Pinpoint the cell where the given text exists, returning its [X, Y] midpoint coordinate. 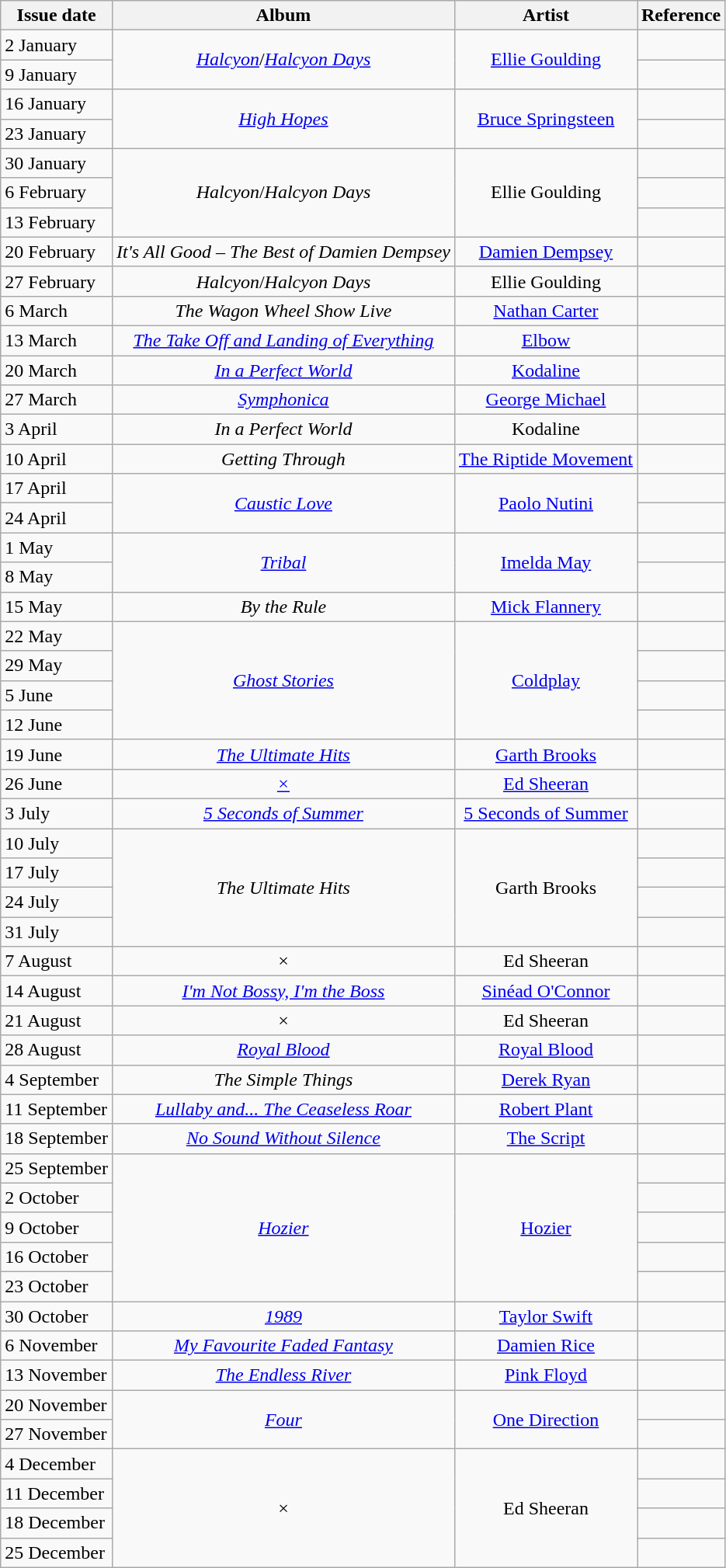
6 February [57, 193]
No Sound Without Silence [283, 1139]
Imelda May [545, 562]
The Riptide Movement [545, 459]
16 October [57, 1257]
31 July [57, 932]
Lullaby and... The Ceaseless Roar [283, 1109]
9 October [57, 1227]
The Endless River [283, 1375]
25 December [57, 1552]
13 February [57, 222]
Derek Ryan [545, 1080]
I'm Not Bossy, I'm the Boss [283, 991]
21 August [57, 1020]
2 October [57, 1198]
11 December [57, 1493]
Getting Through [283, 459]
29 May [57, 666]
12 June [57, 725]
19 June [57, 754]
By the Rule [283, 607]
3 April [57, 429]
18 December [57, 1523]
22 May [57, 636]
10 July [57, 843]
Paolo Nutini [545, 503]
Reference [680, 16]
24 July [57, 902]
27 March [57, 400]
25 September [57, 1168]
15 May [57, 607]
8 May [57, 577]
Damien Dempsey [545, 252]
Elbow [545, 340]
The Simple Things [283, 1080]
Sinéad O'Connor [545, 991]
13 March [57, 340]
One Direction [545, 1420]
23 January [57, 134]
1989 [283, 1316]
4 December [57, 1464]
Album [283, 16]
Ghost Stories [283, 680]
Mick Flannery [545, 607]
27 February [57, 281]
10 April [57, 459]
14 August [57, 991]
28 August [57, 1050]
16 January [57, 104]
Nathan Carter [545, 311]
The Script [545, 1139]
4 September [57, 1080]
Issue date [57, 16]
The Wagon Wheel Show Live [283, 311]
Tribal [283, 562]
Coldplay [545, 680]
Four [283, 1420]
18 September [57, 1139]
Symphonica [283, 400]
7 August [57, 961]
5 June [57, 695]
24 April [57, 518]
17 July [57, 873]
Damien Rice [545, 1346]
27 November [57, 1434]
The Take Off and Landing of Everything [283, 340]
It's All Good – The Best of Damien Dempsey [283, 252]
Caustic Love [283, 503]
20 February [57, 252]
26 June [57, 784]
6 November [57, 1346]
9 January [57, 75]
3 July [57, 813]
1 May [57, 548]
Artist [545, 16]
High Hopes [283, 119]
23 October [57, 1286]
My Favourite Faded Fantasy [283, 1346]
Taylor Swift [545, 1316]
17 April [57, 488]
2 January [57, 45]
20 November [57, 1405]
George Michael [545, 400]
Bruce Springsteen [545, 119]
11 September [57, 1109]
Pink Floyd [545, 1375]
30 January [57, 163]
Robert Plant [545, 1109]
13 November [57, 1375]
30 October [57, 1316]
6 March [57, 311]
20 March [57, 370]
